Identify which cell holds the provided text, then report its (x, y) central coordinate. 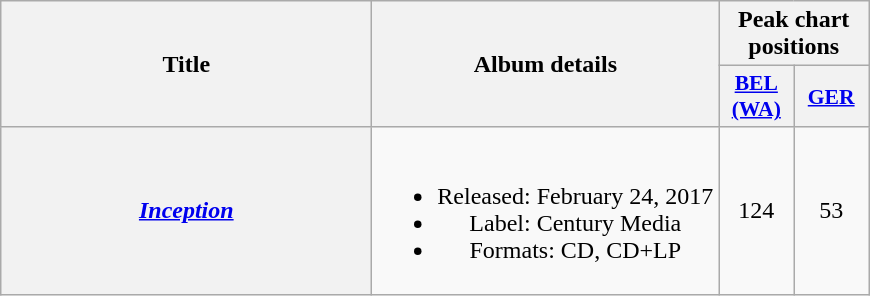
53 (832, 210)
Released: February 24, 2017Label: Century MediaFormats: CD, CD+LP (546, 210)
Title (186, 64)
124 (756, 210)
BEL (WA) (756, 96)
GER (832, 96)
Inception (186, 210)
Peak chart positions (794, 34)
Album details (546, 64)
